Pinpoint the cell where the given text exists, returning its (X, Y) midpoint coordinate. 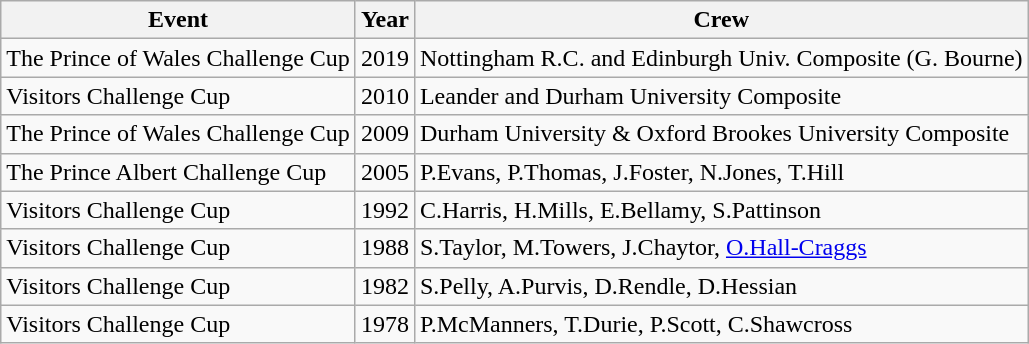
P.Evans, P.Thomas, J.Foster, N.Jones, T.Hill (721, 172)
P.McManners, T.Durie, P.Scott, C.Shawcross (721, 324)
1988 (384, 248)
Durham University & Oxford Brookes University Composite (721, 134)
2019 (384, 58)
Crew (721, 20)
1978 (384, 324)
2009 (384, 134)
2010 (384, 96)
C.Harris, H.Mills, E.Bellamy, S.Pattinson (721, 210)
Event (178, 20)
2005 (384, 172)
Leander and Durham University Composite (721, 96)
1982 (384, 286)
1992 (384, 210)
Year (384, 20)
S.Pelly, A.Purvis, D.Rendle, D.Hessian (721, 286)
Nottingham R.C. and Edinburgh Univ. Composite (G. Bourne) (721, 58)
The Prince Albert Challenge Cup (178, 172)
S.Taylor, M.Towers, J.Chaytor, O.Hall-Craggs (721, 248)
